Return the [x, y] coordinate for the center point of the cell that contains the specified text.  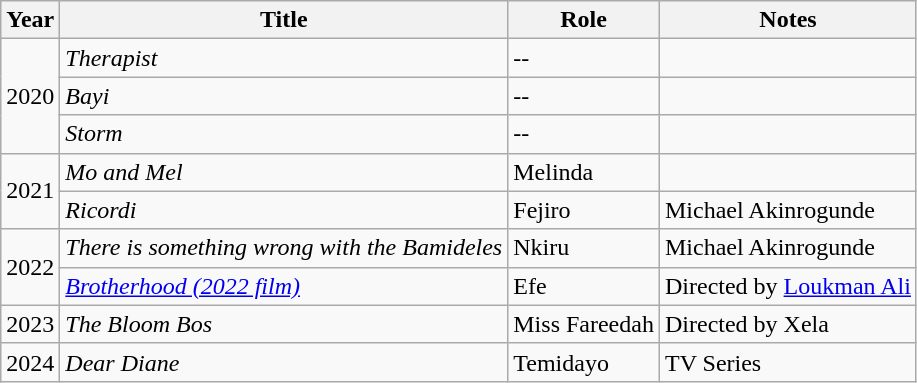
Directed by Loukman Ali [788, 286]
2024 [30, 362]
Miss Fareedah [584, 324]
2021 [30, 191]
Melinda [584, 172]
Brotherhood (2022 film) [284, 286]
2020 [30, 96]
2023 [30, 324]
2022 [30, 267]
Role [584, 20]
Title [284, 20]
Therapist [284, 58]
Year [30, 20]
Directed by Xela [788, 324]
Notes [788, 20]
The Bloom Bos [284, 324]
Efe [584, 286]
Fejiro [584, 210]
Mo and Mel [284, 172]
Bayi [284, 96]
Dear Diane [284, 362]
There is something wrong with the Bamideles [284, 248]
TV Series [788, 362]
Storm [284, 134]
Ricordi [284, 210]
Temidayo [584, 362]
Nkiru [584, 248]
